Pinpoint the cell where the given text exists, returning its (X, Y) midpoint coordinate. 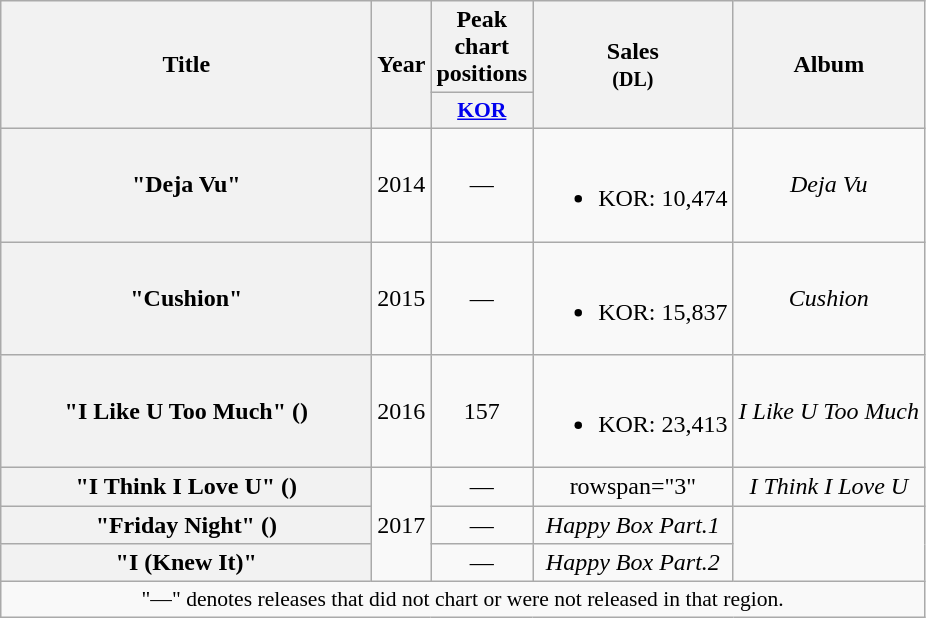
157 (482, 412)
"Friday Night" () (186, 525)
Peak chart positions (482, 47)
KOR: 23,413 (633, 412)
"Deja Vu" (186, 184)
Happy Box Part.1 (633, 525)
rowspan="3" (633, 487)
Sales(DL) (633, 65)
I Think I Love U (829, 487)
"Cushion" (186, 298)
KOR: 10,474 (633, 184)
"—" denotes releases that did not chart or were not released in that region. (463, 600)
Cushion (829, 298)
Year (402, 65)
Happy Box Part.2 (633, 563)
2016 (402, 412)
I Like U Too Much (829, 412)
"I Think I Love U" () (186, 487)
2014 (402, 184)
Title (186, 65)
"I (Knew It)" (186, 563)
KOR (482, 111)
"I Like U Too Much" () (186, 412)
Album (829, 65)
2015 (402, 298)
2017 (402, 525)
KOR: 15,837 (633, 298)
Deja Vu (829, 184)
